Extract the (x, y) coordinate from the center of the cell holding the provided text.  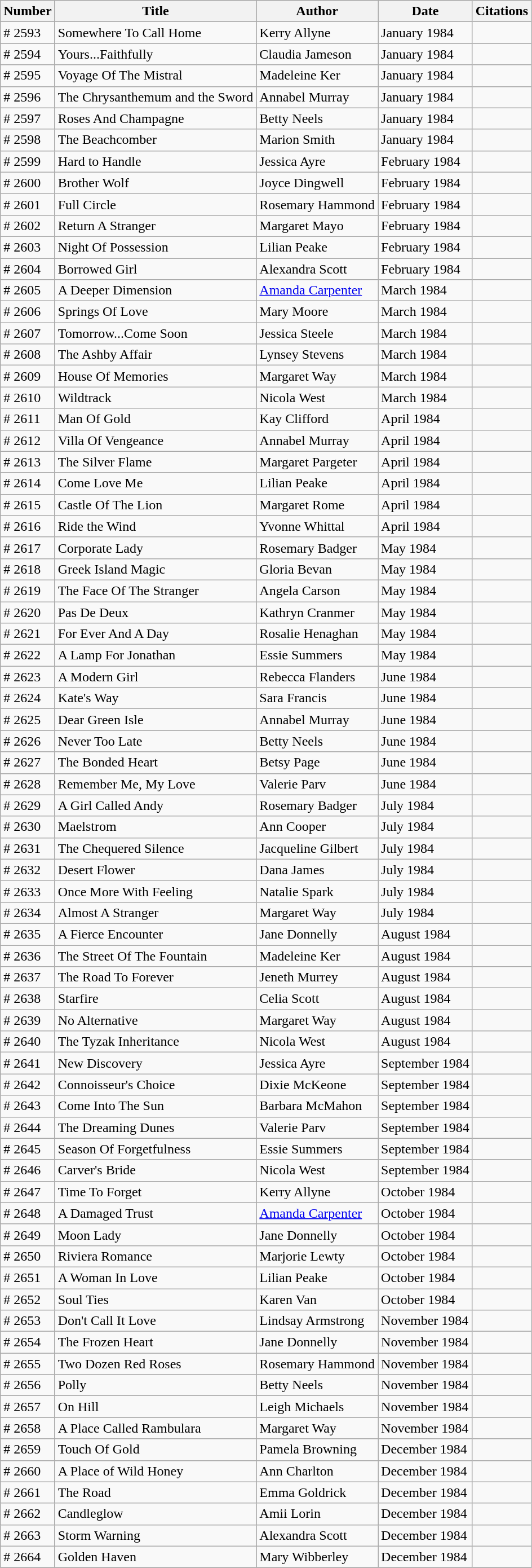
Storm Warning (156, 1535)
A Lamp For Jonathan (156, 655)
# 2662 (28, 1514)
A Place of Wild Honey (156, 1471)
# 2619 (28, 591)
# 2603 (28, 247)
# 2597 (28, 118)
Karen Van (317, 1299)
# 2648 (28, 1213)
Somewhere To Call Home (156, 33)
No Alternative (156, 1020)
Don't Call It Love (156, 1321)
Almost A Stranger (156, 913)
Come Into The Sun (156, 1106)
Season Of Forgetfulness (156, 1149)
# 2652 (28, 1299)
Emma Goldrick (317, 1492)
# 2613 (28, 462)
Two Dozen Red Roses (156, 1364)
Date (425, 11)
# 2638 (28, 999)
Return A Stranger (156, 226)
# 2615 (28, 505)
# 2649 (28, 1235)
Voyage Of The Mistral (156, 76)
Barbara McMahon (317, 1106)
Starfire (156, 999)
Lindsay Armstrong (317, 1321)
Time To Forget (156, 1192)
# 2614 (28, 483)
The Road (156, 1492)
# 2634 (28, 913)
A Damaged Trust (156, 1213)
The Tyzak Inheritance (156, 1042)
# 2595 (28, 76)
The Dreaming Dunes (156, 1127)
# 2637 (28, 977)
Man Of Gold (156, 419)
The Chequered Silence (156, 848)
# 2630 (28, 827)
Full Circle (156, 204)
Come Love Me (156, 483)
Joyce Dingwell (317, 183)
Golden Haven (156, 1557)
# 2646 (28, 1170)
# 2606 (28, 312)
The Beachcomber (156, 140)
# 2643 (28, 1106)
# 2617 (28, 548)
Number (28, 11)
Candleglow (156, 1514)
Desert Flower (156, 870)
Touch Of Gold (156, 1450)
Tomorrow...Come Soon (156, 333)
# 2658 (28, 1428)
# 2612 (28, 441)
Hard to Handle (156, 161)
A Fierce Encounter (156, 934)
# 2635 (28, 934)
Remember Me, My Love (156, 784)
Villa Of Vengeance (156, 441)
On Hill (156, 1407)
Pas De Deux (156, 612)
# 2647 (28, 1192)
Angela Carson (317, 591)
# 2621 (28, 634)
# 2601 (28, 204)
Lynsey Stevens (317, 355)
Ride the Wind (156, 526)
# 2599 (28, 161)
New Discovery (156, 1063)
Ann Cooper (317, 827)
# 2596 (28, 97)
# 2663 (28, 1535)
Citations (502, 11)
Margaret Mayo (317, 226)
# 2659 (28, 1450)
Kathryn Cranmer (317, 612)
# 2640 (28, 1042)
Jessica Steele (317, 333)
Connoisseur's Choice (156, 1085)
Margaret Rome (317, 505)
# 2628 (28, 784)
# 2657 (28, 1407)
Celia Scott (317, 999)
Dixie McKeone (317, 1085)
Greek Island Magic (156, 569)
The Street Of The Fountain (156, 956)
# 2656 (28, 1385)
Brother Wolf (156, 183)
# 2626 (28, 741)
Sara Francis (317, 698)
The Road To Forever (156, 977)
# 2600 (28, 183)
# 2655 (28, 1364)
Borrowed Girl (156, 269)
The Face Of The Stranger (156, 591)
# 2661 (28, 1492)
House Of Memories (156, 376)
# 2607 (28, 333)
Ann Charlton (317, 1471)
# 2618 (28, 569)
# 2594 (28, 54)
# 2625 (28, 720)
Amii Lorin (317, 1514)
Mary Wibberley (317, 1557)
Rosalie Henaghan (317, 634)
The Chrysanthemum and the Sword (156, 97)
# 2598 (28, 140)
# 2633 (28, 891)
# 2620 (28, 612)
Wildtrack (156, 398)
# 2664 (28, 1557)
Castle Of The Lion (156, 505)
# 2636 (28, 956)
Moon Lady (156, 1235)
Leigh Michaels (317, 1407)
# 2608 (28, 355)
Maelstrom (156, 827)
Corporate Lady (156, 548)
Gloria Bevan (317, 569)
A Girl Called Andy (156, 805)
# 2651 (28, 1278)
Yvonne Whittal (317, 526)
A Woman In Love (156, 1278)
Margaret Pargeter (317, 462)
# 2610 (28, 398)
Marjorie Lewty (317, 1256)
Soul Ties (156, 1299)
# 2632 (28, 870)
# 2605 (28, 290)
Natalie Spark (317, 891)
# 2654 (28, 1342)
Never Too Late (156, 741)
# 2622 (28, 655)
# 2644 (28, 1127)
The Silver Flame (156, 462)
# 2616 (28, 526)
# 2642 (28, 1085)
# 2623 (28, 677)
Jeneth Murrey (317, 977)
Dana James (317, 870)
Rebecca Flanders (317, 677)
# 2624 (28, 698)
Yours...Faithfully (156, 54)
Pamela Browning (317, 1450)
Kate's Way (156, 698)
# 2604 (28, 269)
# 2641 (28, 1063)
# 2645 (28, 1149)
A Deeper Dimension (156, 290)
# 2639 (28, 1020)
Claudia Jameson (317, 54)
Night Of Possession (156, 247)
The Frozen Heart (156, 1342)
# 2627 (28, 763)
For Ever And A Day (156, 634)
A Place Called Rambulara (156, 1428)
Kay Clifford (317, 419)
Carver's Bride (156, 1170)
# 2653 (28, 1321)
Riviera Romance (156, 1256)
Title (156, 11)
Once More With Feeling (156, 891)
# 2660 (28, 1471)
Springs Of Love (156, 312)
Polly (156, 1385)
Betsy Page (317, 763)
# 2611 (28, 419)
# 2631 (28, 848)
Dear Green Isle (156, 720)
Jacqueline Gilbert (317, 848)
# 2602 (28, 226)
# 2593 (28, 33)
Marion Smith (317, 140)
# 2650 (28, 1256)
# 2609 (28, 376)
The Bonded Heart (156, 763)
# 2629 (28, 805)
Mary Moore (317, 312)
Author (317, 11)
Roses And Champagne (156, 118)
The Ashby Affair (156, 355)
A Modern Girl (156, 677)
